Return the [x, y] coordinate for the center point of the cell that contains the specified text.  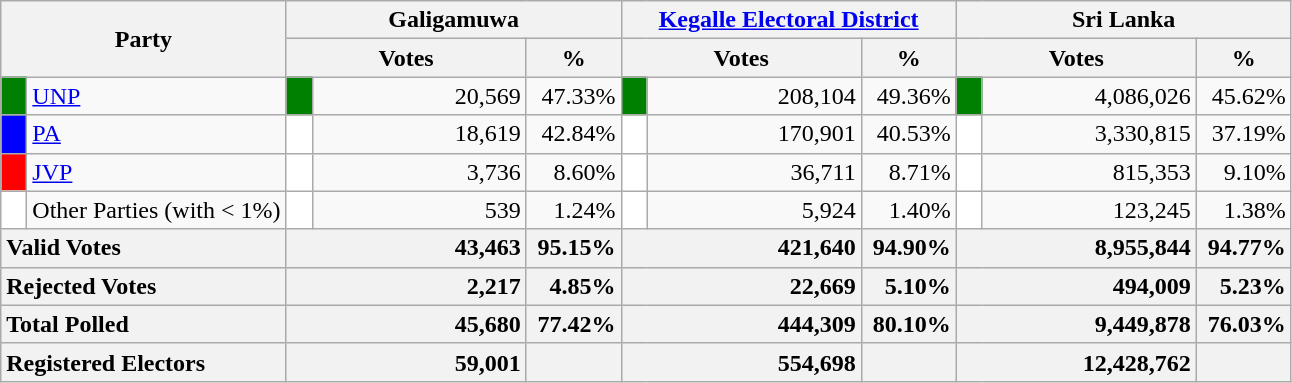
43,463 [406, 248]
Rejected Votes [144, 286]
539 [419, 210]
37.19% [1244, 134]
40.53% [908, 134]
45,680 [406, 324]
UNP [156, 96]
444,309 [741, 324]
Total Polled [144, 324]
95.15% [574, 248]
12,428,762 [1076, 362]
Valid Votes [144, 248]
1.38% [1244, 210]
5,924 [754, 210]
2,217 [406, 286]
Sri Lanka [1124, 20]
77.42% [574, 324]
4,086,026 [1089, 96]
1.24% [574, 210]
5.23% [1244, 286]
47.33% [574, 96]
9.10% [1244, 172]
4.85% [574, 286]
20,569 [419, 96]
554,698 [741, 362]
94.90% [908, 248]
208,104 [754, 96]
PA [156, 134]
1.40% [908, 210]
76.03% [1244, 324]
JVP [156, 172]
Kegalle Electoral District [788, 20]
22,669 [741, 286]
Party [144, 39]
5.10% [908, 286]
123,245 [1089, 210]
8.60% [574, 172]
45.62% [1244, 96]
494,009 [1076, 286]
94.77% [1244, 248]
815,353 [1089, 172]
Registered Electors [144, 362]
36,711 [754, 172]
42.84% [574, 134]
49.36% [908, 96]
59,001 [406, 362]
8.71% [908, 172]
170,901 [754, 134]
9,449,878 [1076, 324]
Galigamuwa [454, 20]
8,955,844 [1076, 248]
18,619 [419, 134]
421,640 [741, 248]
Other Parties (with < 1%) [156, 210]
80.10% [908, 324]
3,736 [419, 172]
3,330,815 [1089, 134]
